Find where the given text appears and provide that cell's center as [X, Y] coordinate. 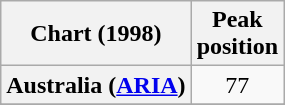
Australia (ARIA) [96, 85]
77 [237, 85]
Chart (1998) [96, 34]
Peakposition [237, 34]
